Capture the cell that displays the provided text and extract its [X, Y] central coordinate. 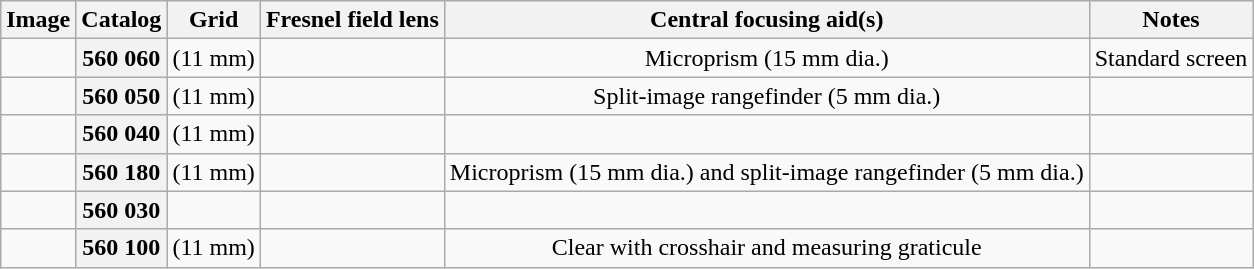
Grid [214, 20]
Clear with crosshair and measuring graticule [766, 248]
Notes [1171, 20]
Catalog [122, 20]
Microprism (15 mm dia.) and split-image rangefinder (5 mm dia.) [766, 172]
560 100 [122, 248]
560 050 [122, 96]
Image [38, 20]
Split-image rangefinder (5 mm dia.) [766, 96]
Microprism (15 mm dia.) [766, 58]
560 060 [122, 58]
Fresnel field lens [352, 20]
560 040 [122, 134]
560 180 [122, 172]
Central focusing aid(s) [766, 20]
560 030 [122, 210]
Standard screen [1171, 58]
